Pinpoint the cell where the given text exists, returning its [X, Y] midpoint coordinate. 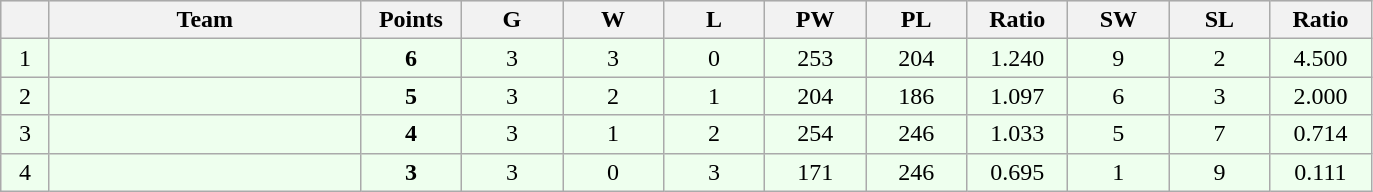
0.714 [1320, 134]
171 [816, 172]
4.500 [1320, 58]
Points [410, 20]
254 [816, 134]
PL [916, 20]
186 [916, 96]
W [612, 20]
SW [1118, 20]
Team [204, 20]
G [512, 20]
PW [816, 20]
0.111 [1320, 172]
7 [1220, 134]
1.240 [1018, 58]
1.097 [1018, 96]
2.000 [1320, 96]
SL [1220, 20]
1.033 [1018, 134]
253 [816, 58]
L [714, 20]
0.695 [1018, 172]
